Search for the cell housing the specified text and yield its (x, y) center coordinate. 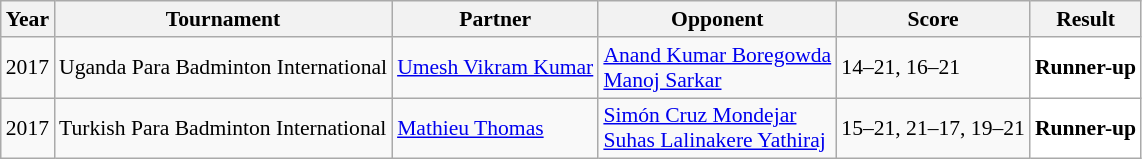
Umesh Vikram Kumar (495, 68)
Simón Cruz Mondejar Suhas Lalinakere Yathiraj (717, 128)
15–21, 21–17, 19–21 (933, 128)
14–21, 16–21 (933, 68)
Partner (495, 19)
Opponent (717, 19)
Uganda Para Badminton International (223, 68)
Year (28, 19)
Score (933, 19)
Turkish Para Badminton International (223, 128)
Tournament (223, 19)
Result (1086, 19)
Mathieu Thomas (495, 128)
Anand Kumar Boregowda Manoj Sarkar (717, 68)
